Pinpoint the cell where the given text exists, returning its (X, Y) midpoint coordinate. 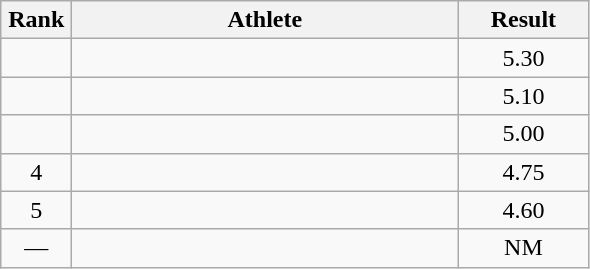
4.60 (524, 210)
Result (524, 20)
5.30 (524, 58)
4.75 (524, 172)
5 (36, 210)
— (36, 248)
5.00 (524, 134)
Rank (36, 20)
NM (524, 248)
Athlete (265, 20)
4 (36, 172)
5.10 (524, 96)
